Output the [x, y] coordinate of the center of the cell containing the given text.  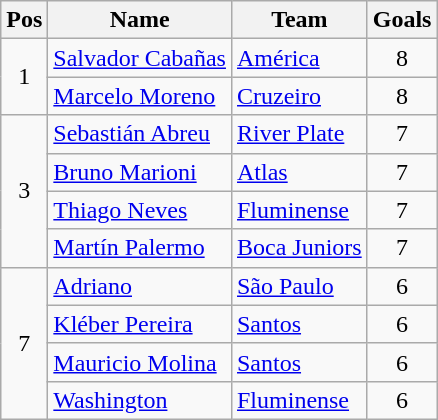
River Plate [299, 134]
1 [24, 77]
Marcelo Moreno [140, 96]
Sebastián Abreu [140, 134]
Name [140, 20]
Atlas [299, 172]
Washington [140, 400]
Adriano [140, 286]
Team [299, 20]
Boca Juniors [299, 248]
Thiago Neves [140, 210]
3 [24, 191]
Martín Palermo [140, 248]
Salvador Cabañas [140, 58]
Pos [24, 20]
São Paulo [299, 286]
Mauricio Molina [140, 362]
Cruzeiro [299, 96]
Goals [402, 20]
Kléber Pereira [140, 324]
América [299, 58]
Bruno Marioni [140, 172]
